Detect which cell encompasses the target text, then output its (X, Y) center coordinate. 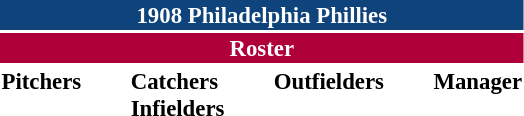
Roster (262, 48)
1908 Philadelphia Phillies (262, 15)
